Provide the [x, y] coordinate of the cell's center where the given text is located.  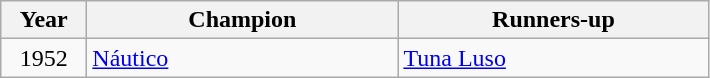
Náutico [242, 58]
Tuna Luso [554, 58]
1952 [44, 58]
Year [44, 20]
Runners-up [554, 20]
Champion [242, 20]
